Output the [X, Y] coordinate of the center of the cell containing the given text.  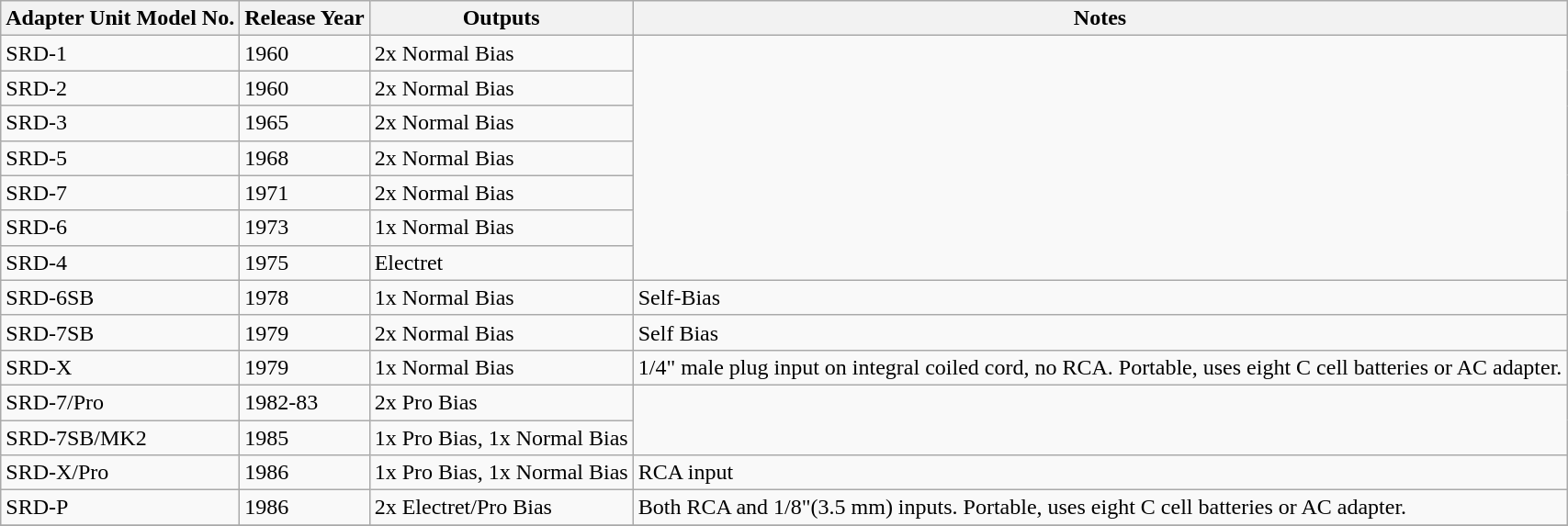
1968 [305, 158]
1973 [305, 228]
1975 [305, 263]
SRD-3 [120, 123]
Self Bias [1100, 332]
SRD-P [120, 508]
Self-Bias [1100, 297]
Both RCA and 1/8"(3.5 mm) inputs. Portable, uses eight C cell batteries or AC adapter. [1100, 508]
Release Year [305, 18]
Electret [502, 263]
SRD-4 [120, 263]
RCA input [1100, 473]
Outputs [502, 18]
2x Pro Bias [502, 402]
SRD-X [120, 367]
Notes [1100, 18]
SRD-6SB [120, 297]
2x Electret/Pro Bias [502, 508]
1985 [305, 438]
1978 [305, 297]
SRD-7SB/MK2 [120, 438]
SRD-7/Pro [120, 402]
SRD-7 [120, 193]
1965 [305, 123]
1/4" male plug input on integral coiled cord, no RCA. Portable, uses eight C cell batteries or AC adapter. [1100, 367]
Adapter Unit Model No. [120, 18]
SRD-5 [120, 158]
SRD-2 [120, 88]
SRD-7SB [120, 332]
SRD-1 [120, 53]
SRD-6 [120, 228]
1982-83 [305, 402]
SRD-X/Pro [120, 473]
1971 [305, 193]
